From the cell containing the given text, extract its center point as (X, Y) coordinate. 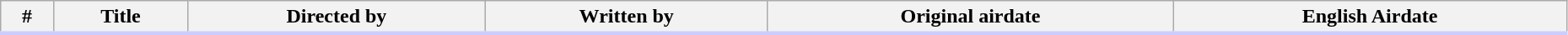
Written by (626, 17)
Directed by (337, 17)
Title (120, 17)
# (27, 17)
English Airdate (1370, 17)
Original airdate (970, 17)
